Find where the given text appears and provide that cell's center as (x, y) coordinate. 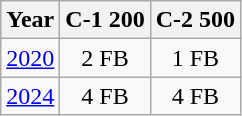
2020 (30, 58)
C-2 500 (195, 20)
2024 (30, 96)
C-1 200 (105, 20)
Year (30, 20)
1 FB (195, 58)
2 FB (105, 58)
